Locate the cell with the specified text and output its (x, y) center coordinate. 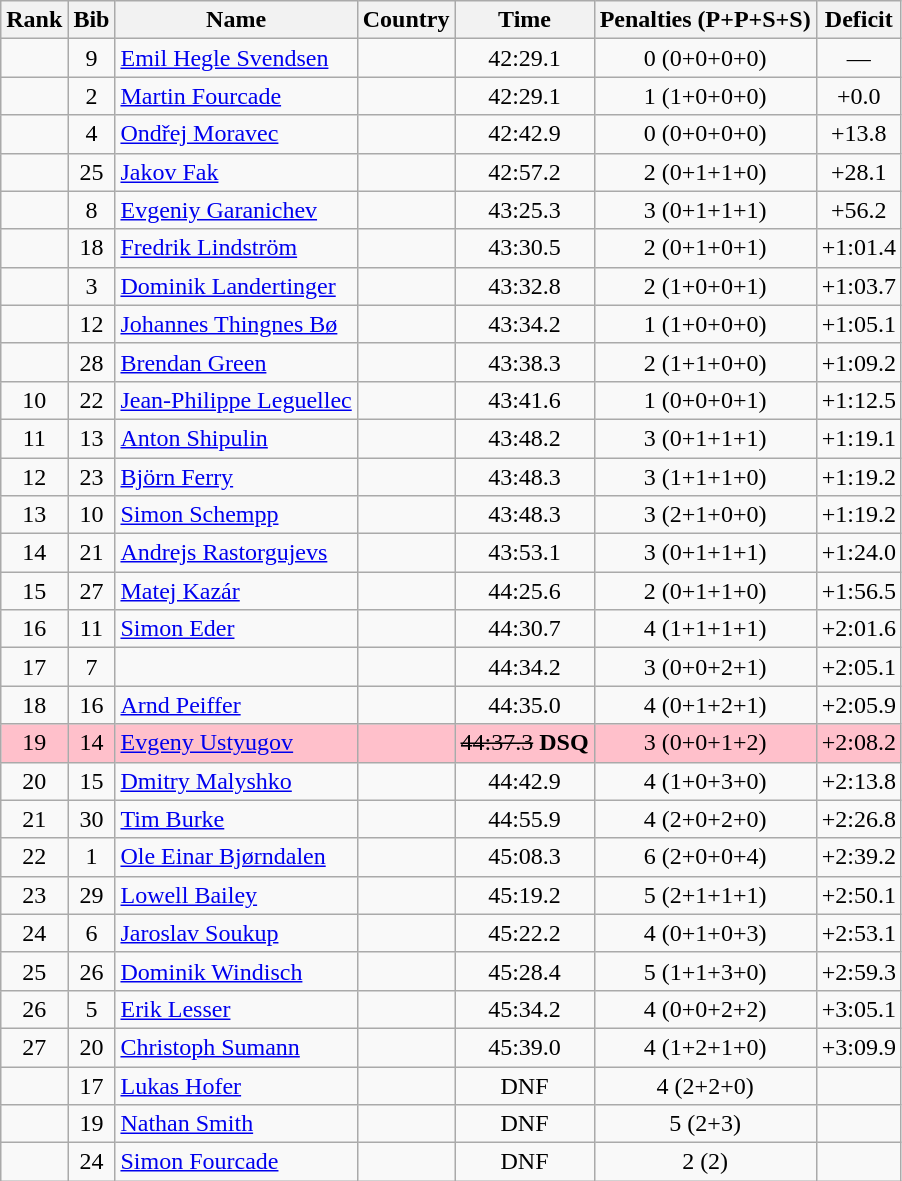
3 (0+0+2+1) (705, 667)
Ondřej Moravec (236, 134)
Jakov Fak (236, 172)
43:48.2 (524, 438)
44:37.3 DSQ (524, 743)
Matej Kazár (236, 591)
9 (92, 58)
4 (2+0+2+0) (705, 819)
Emil Hegle Svendsen (236, 58)
2 (92, 96)
29 (92, 895)
3 (92, 286)
4 (0+1+0+3) (705, 933)
Brendan Green (236, 362)
Fredrik Lindström (236, 248)
28 (92, 362)
Time (524, 20)
2 (0+1+0+1) (705, 248)
+56.2 (858, 210)
+2:59.3 (858, 971)
+1:09.2 (858, 362)
3 (2+1+0+0) (705, 515)
2 (1+0+0+1) (705, 286)
43:30.5 (524, 248)
+28.1 (858, 172)
43:41.6 (524, 400)
45:22.2 (524, 933)
3 (0+0+1+2) (705, 743)
+2:01.6 (858, 629)
43:53.1 (524, 553)
6 (92, 933)
4 (92, 134)
Name (236, 20)
4 (1+0+3+0) (705, 781)
Simon Schempp (236, 515)
— (858, 58)
+2:08.2 (858, 743)
4 (1+2+1+0) (705, 1047)
+0.0 (858, 96)
43:38.3 (524, 362)
+1:56.5 (858, 591)
45:39.0 (524, 1047)
45:19.2 (524, 895)
5 (2+3) (705, 1124)
+1:03.7 (858, 286)
44:42.9 (524, 781)
44:55.9 (524, 819)
4 (0+0+2+2) (705, 1009)
43:25.3 (524, 210)
4 (2+2+0) (705, 1085)
5 (1+1+3+0) (705, 971)
44:25.6 (524, 591)
4 (1+1+1+1) (705, 629)
8 (92, 210)
45:08.3 (524, 857)
+2:26.8 (858, 819)
7 (92, 667)
Christoph Sumann (236, 1047)
Evgeny Ustyugov (236, 743)
Dominik Windisch (236, 971)
Dominik Landertinger (236, 286)
1 (92, 857)
+2:05.1 (858, 667)
Björn Ferry (236, 477)
5 (2+1+1+1) (705, 895)
+2:53.1 (858, 933)
+2:05.9 (858, 705)
Lukas Hofer (236, 1085)
Bib (92, 20)
+2:39.2 (858, 857)
+1:05.1 (858, 324)
+3:09.9 (858, 1047)
+2:50.1 (858, 895)
6 (2+0+0+4) (705, 857)
44:34.2 (524, 667)
3 (1+1+1+0) (705, 477)
44:35.0 (524, 705)
Erik Lesser (236, 1009)
Deficit (858, 20)
Anton Shipulin (236, 438)
30 (92, 819)
Ole Einar Bjørndalen (236, 857)
45:34.2 (524, 1009)
+1:19.1 (858, 438)
2 (2) (705, 1162)
Dmitry Malyshko (236, 781)
Tim Burke (236, 819)
5 (92, 1009)
42:42.9 (524, 134)
Jaroslav Soukup (236, 933)
1 (0+0+0+1) (705, 400)
43:32.8 (524, 286)
45:28.4 (524, 971)
Andrejs Rastorgujevs (236, 553)
+1:24.0 (858, 553)
Rank (34, 20)
2 (1+1+0+0) (705, 362)
Martin Fourcade (236, 96)
Nathan Smith (236, 1124)
+3:05.1 (858, 1009)
43:34.2 (524, 324)
Lowell Bailey (236, 895)
+13.8 (858, 134)
Simon Fourcade (236, 1162)
Jean-Philippe Leguellec (236, 400)
Arnd Peiffer (236, 705)
42:57.2 (524, 172)
Simon Eder (236, 629)
+2:13.8 (858, 781)
4 (0+1+2+1) (705, 705)
+1:12.5 (858, 400)
Country (406, 20)
Johannes Thingnes Bø (236, 324)
Evgeniy Garanichev (236, 210)
+1:01.4 (858, 248)
Penalties (P+P+S+S) (705, 20)
44:30.7 (524, 629)
